Return (X, Y) of the center of cell containing provided text 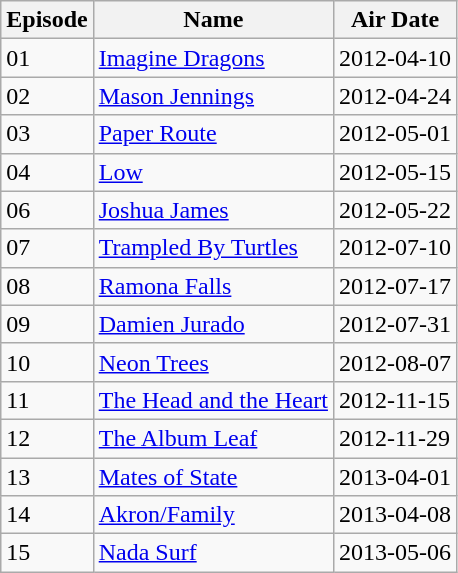
2013-04-01 (394, 477)
Episode (47, 20)
04 (47, 172)
Neon Trees (213, 362)
2012-07-17 (394, 286)
2012-11-29 (394, 438)
2013-04-08 (394, 515)
Imagine Dragons (213, 58)
09 (47, 324)
2012-05-22 (394, 210)
Mates of State (213, 477)
Low (213, 172)
13 (47, 477)
2012-07-31 (394, 324)
Paper Route (213, 134)
15 (47, 553)
The Album Leaf (213, 438)
Ramona Falls (213, 286)
2012-08-07 (394, 362)
Nada Surf (213, 553)
2012-05-01 (394, 134)
Name (213, 20)
Joshua James (213, 210)
11 (47, 400)
03 (47, 134)
02 (47, 96)
Akron/Family (213, 515)
2012-04-24 (394, 96)
07 (47, 248)
01 (47, 58)
08 (47, 286)
12 (47, 438)
2012-04-10 (394, 58)
2012-05-15 (394, 172)
2012-07-10 (394, 248)
Damien Jurado (213, 324)
2013-05-06 (394, 553)
Mason Jennings (213, 96)
14 (47, 515)
10 (47, 362)
Air Date (394, 20)
2012-11-15 (394, 400)
Trampled By Turtles (213, 248)
The Head and the Heart (213, 400)
06 (47, 210)
